Capture the cell that displays the provided text and extract its (X, Y) central coordinate. 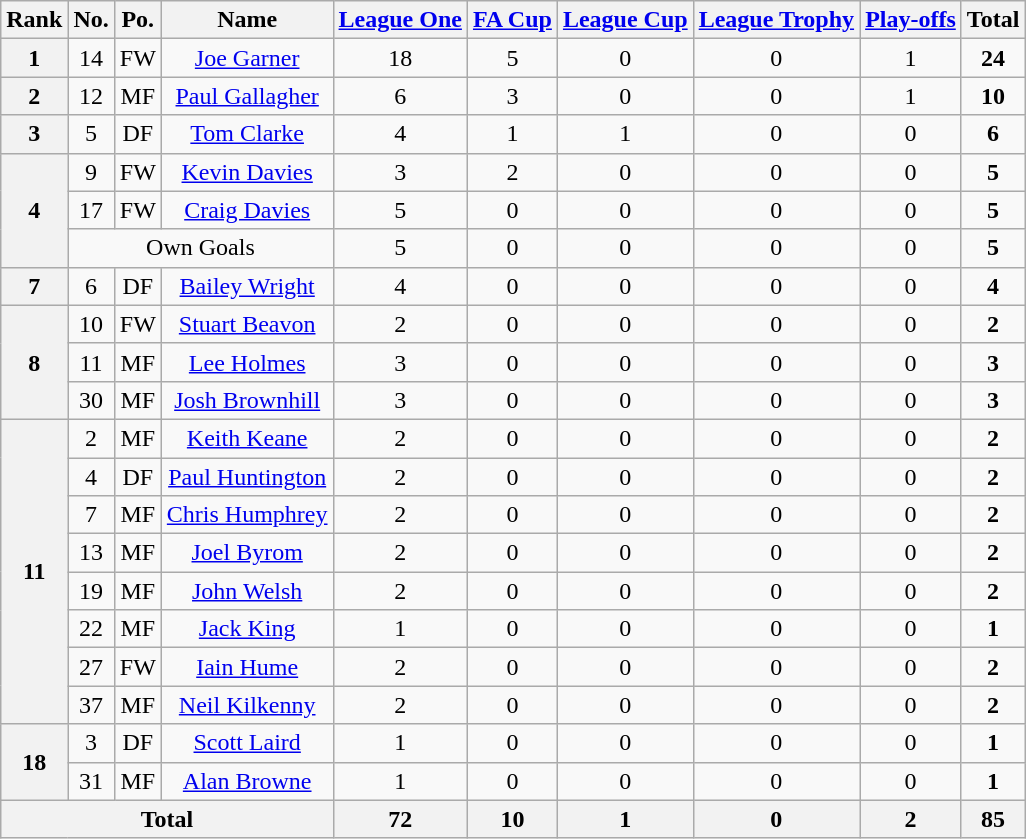
31 (91, 781)
13 (91, 553)
24 (993, 58)
9 (91, 172)
Lee Holmes (247, 362)
Bailey Wright (247, 286)
League One (400, 20)
Rank (34, 20)
30 (91, 400)
17 (91, 210)
Neil Kilkenny (247, 705)
Josh Brownhill (247, 400)
85 (993, 819)
Joe Garner (247, 58)
Name (247, 20)
Play-offs (911, 20)
Own Goals (200, 248)
Paul Gallagher (247, 96)
John Welsh (247, 591)
37 (91, 705)
8 (34, 362)
Joel Byrom (247, 553)
Kevin Davies (247, 172)
Jack King (247, 629)
League Trophy (776, 20)
14 (91, 58)
22 (91, 629)
Chris Humphrey (247, 515)
Stuart Beavon (247, 324)
Craig Davies (247, 210)
No. (91, 20)
Po. (138, 20)
Tom Clarke (247, 134)
27 (91, 667)
League Cup (625, 20)
FA Cup (512, 20)
12 (91, 96)
19 (91, 591)
Alan Browne (247, 781)
Paul Huntington (247, 477)
Keith Keane (247, 438)
Iain Hume (247, 667)
Scott Laird (247, 743)
72 (400, 819)
